Output the [X, Y] coordinate of the center of the cell containing the given text.  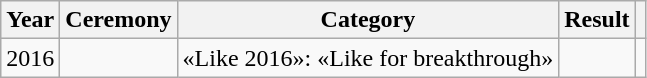
Result [597, 20]
Category [368, 20]
Ceremony [118, 20]
Year [30, 20]
«Like 2016»: «Like for breakthrough» [368, 58]
2016 [30, 58]
